Detect which cell encompasses the target text, then output its (X, Y) center coordinate. 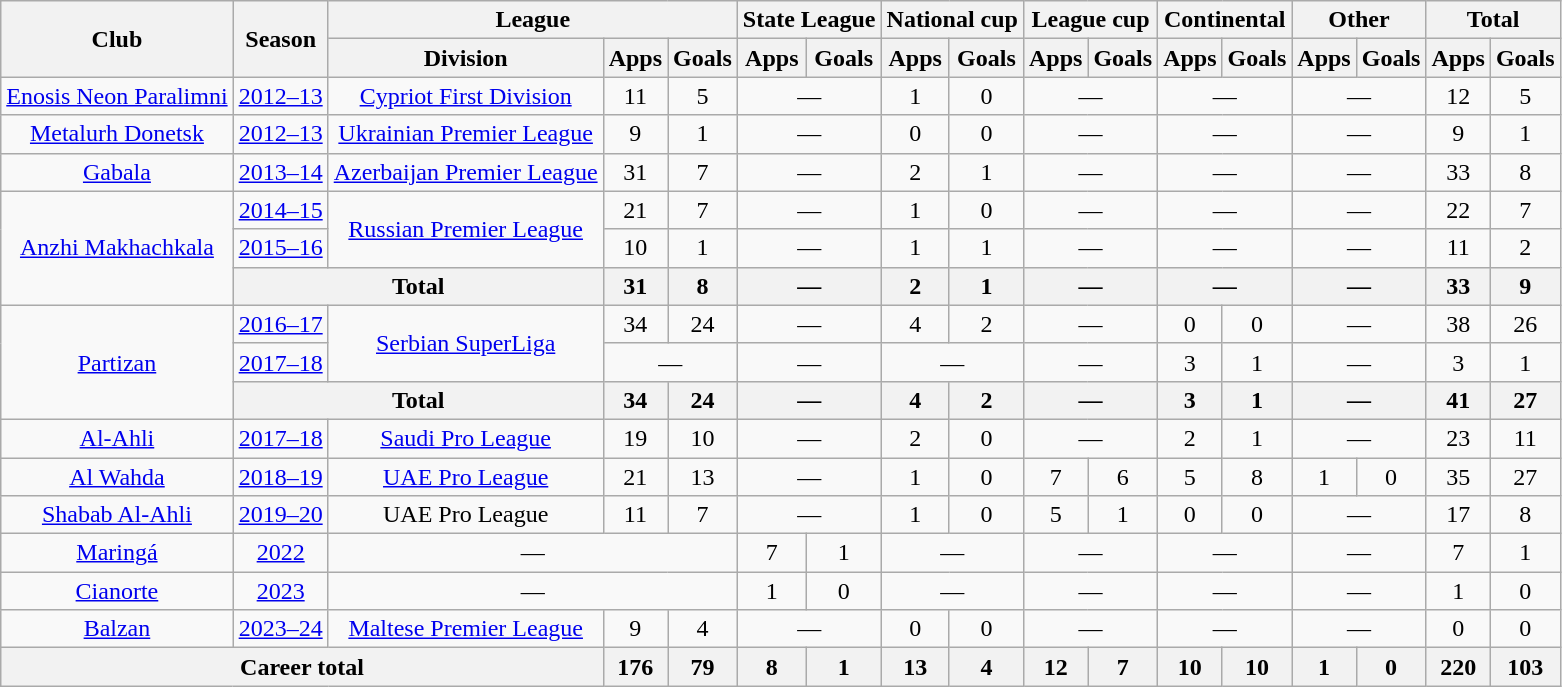
Other (1359, 20)
State League (809, 20)
League (532, 20)
6 (1123, 477)
35 (1458, 477)
2018–19 (280, 477)
22 (1458, 210)
League cup (1090, 20)
Al Wahda (117, 477)
41 (1458, 400)
Season (280, 39)
Balzan (117, 629)
2015–16 (280, 248)
103 (1525, 667)
220 (1458, 667)
Russian Premier League (466, 229)
19 (635, 438)
176 (635, 667)
Serbian SuperLiga (466, 343)
Anzhi Makhachkala (117, 248)
2023 (280, 591)
Club (117, 39)
2019–20 (280, 515)
Enosis Neon Paralimni (117, 96)
2016–17 (280, 324)
Maltese Premier League (466, 629)
Metalurh Donetsk (117, 134)
23 (1458, 438)
Career total (302, 667)
79 (703, 667)
Al-Ahli (117, 438)
38 (1458, 324)
Cypriot First Division (466, 96)
17 (1458, 515)
Division (466, 58)
Cianorte (117, 591)
2023–24 (280, 629)
2013–14 (280, 172)
Partizan (117, 362)
Saudi Pro League (466, 438)
2014–15 (280, 210)
Shabab Al-Ahli (117, 515)
Continental (1225, 20)
Ukrainian Premier League (466, 134)
2022 (280, 553)
National cup (952, 20)
Azerbaijan Premier League (466, 172)
26 (1525, 324)
Maringá (117, 553)
Gabala (117, 172)
